Scan for the cell matching the given text and deliver its (x, y) coordinate at center. 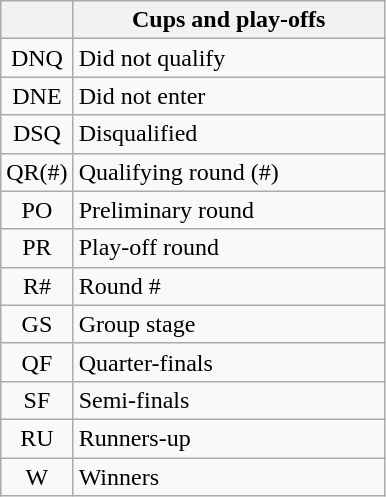
Round # (228, 286)
QR(#) (37, 172)
DSQ (37, 134)
Did not enter (228, 96)
PO (37, 210)
R# (37, 286)
W (37, 477)
QF (37, 362)
DNQ (37, 58)
GS (37, 324)
SF (37, 400)
PR (37, 248)
Winners (228, 477)
Disqualified (228, 134)
RU (37, 438)
Semi-finals (228, 400)
Runners-up (228, 438)
Qualifying round (#) (228, 172)
Did not qualify (228, 58)
Preliminary round (228, 210)
Cups and play-offs (228, 20)
Play-off round (228, 248)
DNE (37, 96)
Quarter-finals (228, 362)
Group stage (228, 324)
